Pinpoint the cell where the given text exists, returning its [x, y] midpoint coordinate. 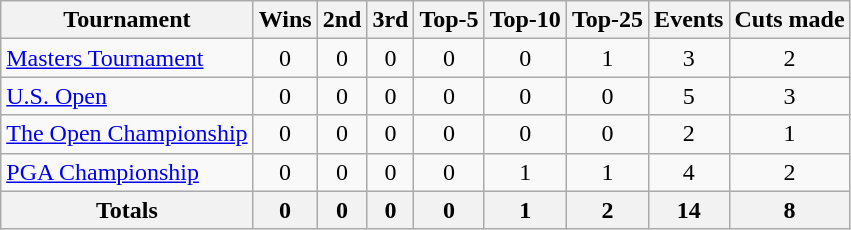
Events [689, 20]
Totals [127, 210]
Wins [285, 20]
Top-5 [449, 20]
8 [790, 210]
Cuts made [790, 20]
The Open Championship [127, 134]
2nd [342, 20]
3rd [390, 20]
14 [689, 210]
Top-25 [607, 20]
U.S. Open [127, 96]
PGA Championship [127, 172]
Masters Tournament [127, 58]
Tournament [127, 20]
4 [689, 172]
5 [689, 96]
Top-10 [525, 20]
